Determine the (X, Y) coordinate at the center of the cell enclosing the given text.  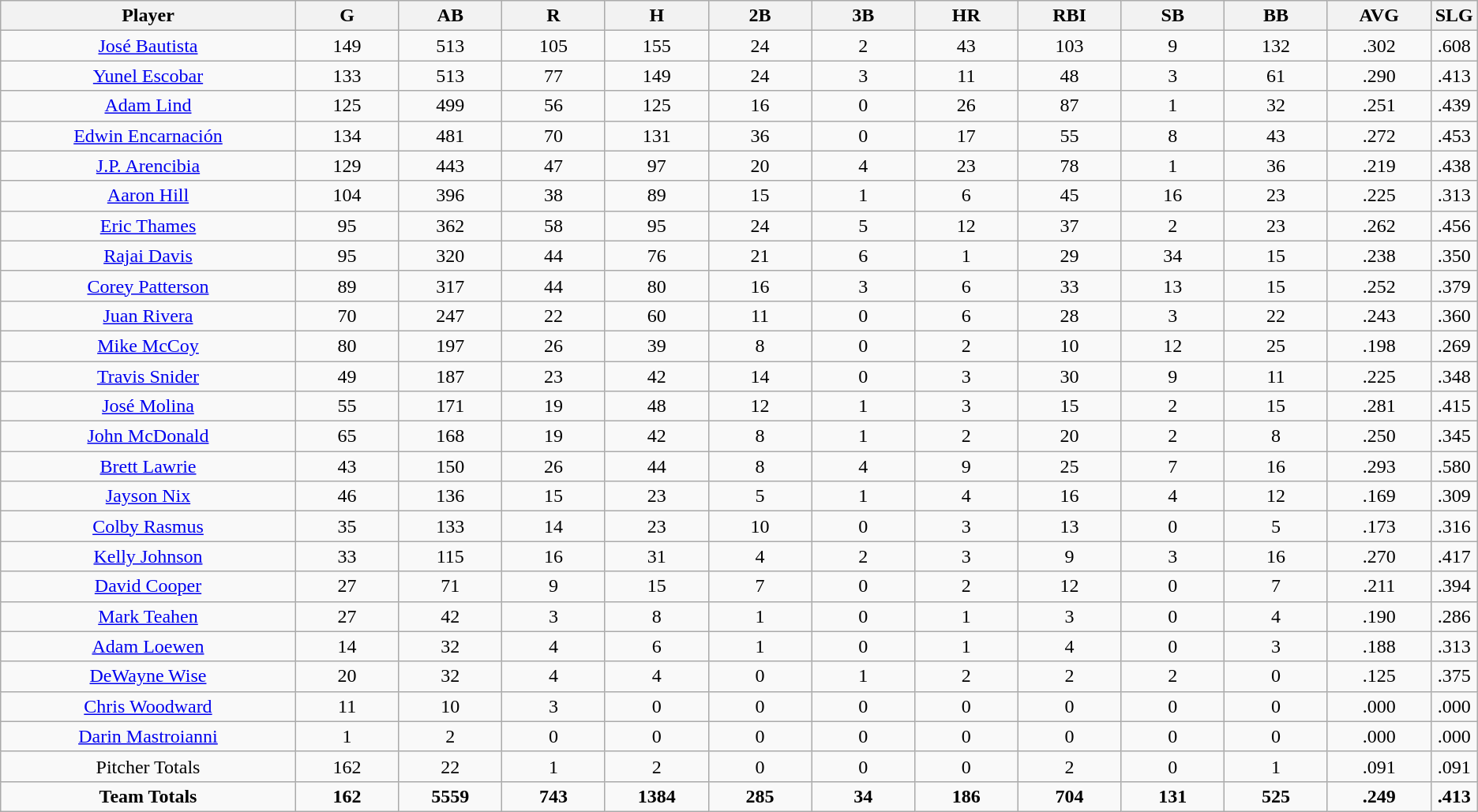
704 (1069, 796)
71 (450, 586)
.262 (1379, 226)
Jayson Nix (148, 496)
.272 (1379, 136)
Adam Loewen (148, 646)
Mike McCoy (148, 346)
Eric Thames (148, 226)
743 (554, 796)
499 (450, 106)
.169 (1379, 496)
97 (657, 166)
.348 (1454, 376)
José Bautista (148, 46)
.438 (1454, 166)
Chris Woodward (148, 706)
.290 (1379, 76)
443 (450, 166)
.243 (1379, 316)
103 (1069, 46)
30 (1069, 376)
Corey Patterson (148, 286)
Pitcher Totals (148, 766)
65 (347, 436)
R (554, 16)
G (347, 16)
104 (347, 196)
105 (554, 46)
Edwin Encarnación (148, 136)
197 (450, 346)
Adam Lind (148, 106)
.190 (1379, 616)
.302 (1379, 46)
.293 (1379, 466)
5559 (450, 796)
Juan Rivera (148, 316)
.379 (1454, 286)
481 (450, 136)
46 (347, 496)
Brett Lawrie (148, 466)
SLG (1454, 16)
.439 (1454, 106)
.249 (1379, 796)
.269 (1454, 346)
28 (1069, 316)
39 (657, 346)
17 (966, 136)
45 (1069, 196)
BB (1276, 16)
186 (966, 796)
77 (554, 76)
187 (450, 376)
AB (450, 16)
José Molina (148, 406)
3B (864, 16)
61 (1276, 76)
Mark Teahen (148, 616)
.394 (1454, 586)
Aaron Hill (148, 196)
Colby Rasmus (148, 526)
38 (554, 196)
DeWayne Wise (148, 676)
134 (347, 136)
.417 (1454, 556)
58 (554, 226)
Yunel Escobar (148, 76)
317 (450, 286)
49 (347, 376)
.281 (1379, 406)
.453 (1454, 136)
Darin Mastroianni (148, 736)
J.P. Arencibia (148, 166)
John McDonald (148, 436)
168 (450, 436)
31 (657, 556)
60 (657, 316)
.250 (1379, 436)
87 (1069, 106)
132 (1276, 46)
.125 (1379, 676)
21 (760, 256)
2B (760, 16)
.360 (1454, 316)
129 (347, 166)
171 (450, 406)
AVG (1379, 16)
35 (347, 526)
.198 (1379, 346)
362 (450, 226)
.309 (1454, 496)
396 (450, 196)
HR (966, 16)
76 (657, 256)
115 (450, 556)
.211 (1379, 586)
.350 (1454, 256)
David Cooper (148, 586)
.252 (1379, 286)
.580 (1454, 466)
56 (554, 106)
.608 (1454, 46)
.173 (1379, 526)
136 (450, 496)
155 (657, 46)
.238 (1379, 256)
.316 (1454, 526)
Team Totals (148, 796)
.251 (1379, 106)
37 (1069, 226)
320 (450, 256)
.219 (1379, 166)
29 (1069, 256)
.286 (1454, 616)
525 (1276, 796)
78 (1069, 166)
Rajai Davis (148, 256)
SB (1173, 16)
.415 (1454, 406)
H (657, 16)
.456 (1454, 226)
.188 (1379, 646)
1384 (657, 796)
.270 (1379, 556)
RBI (1069, 16)
.375 (1454, 676)
.345 (1454, 436)
150 (450, 466)
Kelly Johnson (148, 556)
Player (148, 16)
Travis Snider (148, 376)
47 (554, 166)
285 (760, 796)
247 (450, 316)
